Output the (x, y) coordinate of the center of the cell containing the given text.  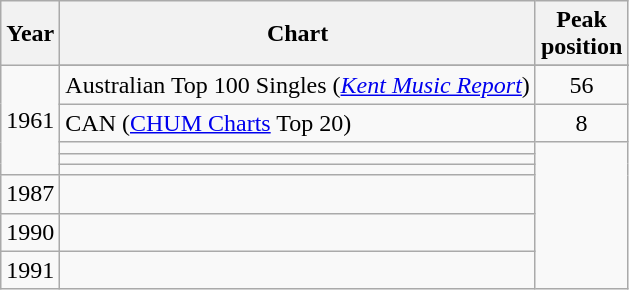
1991 (30, 270)
Year (30, 34)
1990 (30, 232)
1987 (30, 194)
Australian Top 100 Singles (Kent Music Report) (298, 85)
Chart (298, 34)
56 (581, 85)
Peakposition (581, 34)
CAN (CHUM Charts Top 20) (298, 123)
8 (581, 123)
1961 (30, 120)
